Scan for the cell matching the given text and deliver its (x, y) coordinate at center. 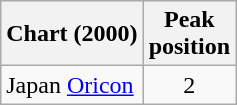
Chart (2000) (72, 34)
2 (189, 85)
Japan Oricon (72, 85)
Peakposition (189, 34)
